Capture the cell that displays the provided text and extract its (x, y) central coordinate. 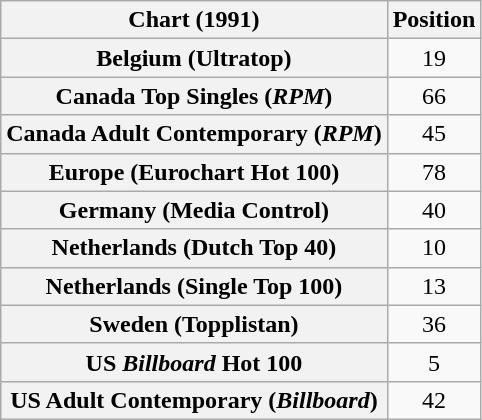
US Adult Contemporary (Billboard) (194, 400)
Netherlands (Dutch Top 40) (194, 248)
Belgium (Ultratop) (194, 58)
66 (434, 96)
Canada Top Singles (RPM) (194, 96)
Canada Adult Contemporary (RPM) (194, 134)
Position (434, 20)
42 (434, 400)
13 (434, 286)
Netherlands (Single Top 100) (194, 286)
5 (434, 362)
45 (434, 134)
78 (434, 172)
19 (434, 58)
Chart (1991) (194, 20)
Germany (Media Control) (194, 210)
40 (434, 210)
US Billboard Hot 100 (194, 362)
10 (434, 248)
36 (434, 324)
Sweden (Topplistan) (194, 324)
Europe (Eurochart Hot 100) (194, 172)
